Identify which cell holds the provided text, then report its (X, Y) central coordinate. 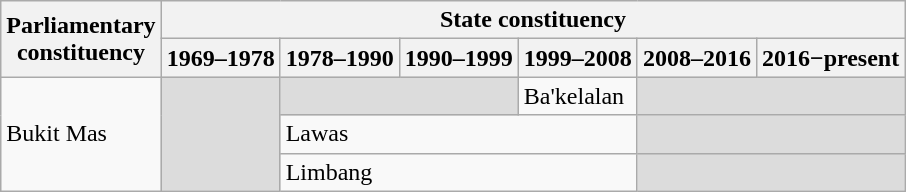
1978–1990 (340, 58)
1969–1978 (220, 58)
1990–1999 (458, 58)
Ba'kelalan (578, 96)
State constituency (533, 20)
2016−present (830, 58)
Lawas (458, 134)
Bukit Mas (81, 134)
2008–2016 (696, 58)
1999–2008 (578, 58)
Parliamentaryconstituency (81, 39)
Limbang (458, 172)
